Detect which cell encompasses the target text, then output its (X, Y) center coordinate. 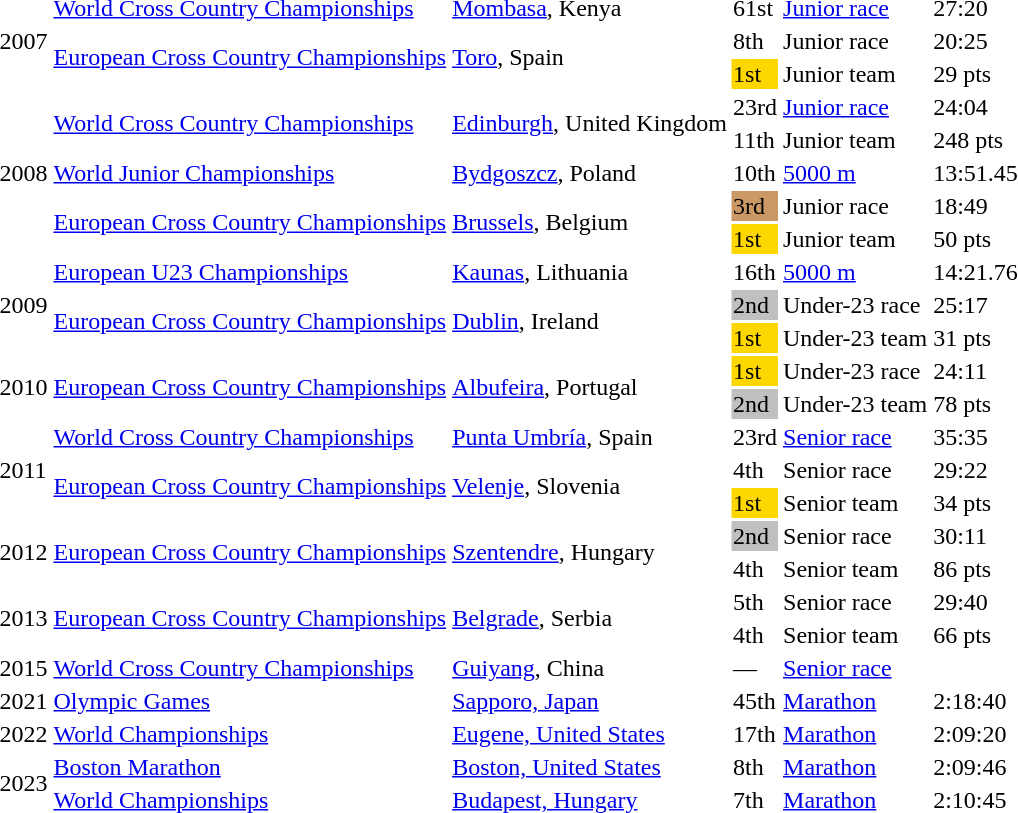
Dublin, Ireland (590, 322)
Sapporo, Japan (590, 701)
Szentendre, Hungary (590, 552)
Punta Umbría, Spain (590, 437)
17th (756, 734)
Edinburgh, United Kingdom (590, 124)
Eugene, United States (590, 734)
Toro, Spain (590, 58)
— (756, 668)
Olympic Games (250, 701)
5th (756, 602)
Albufeira, Portugal (590, 388)
45th (756, 701)
World Junior Championships (250, 173)
16th (756, 272)
Boston, United States (590, 767)
10th (756, 173)
Velenje, Slovenia (590, 486)
World Championships (250, 734)
Guiyang, China (590, 668)
3rd (756, 206)
Bydgoszcz, Poland (590, 173)
Belgrade, Serbia (590, 618)
Brussels, Belgium (590, 222)
Boston Marathon (250, 767)
11th (756, 140)
Kaunas, Lithuania (590, 272)
European U23 Championships (250, 272)
